Identify which cell holds the provided text, then report its (X, Y) central coordinate. 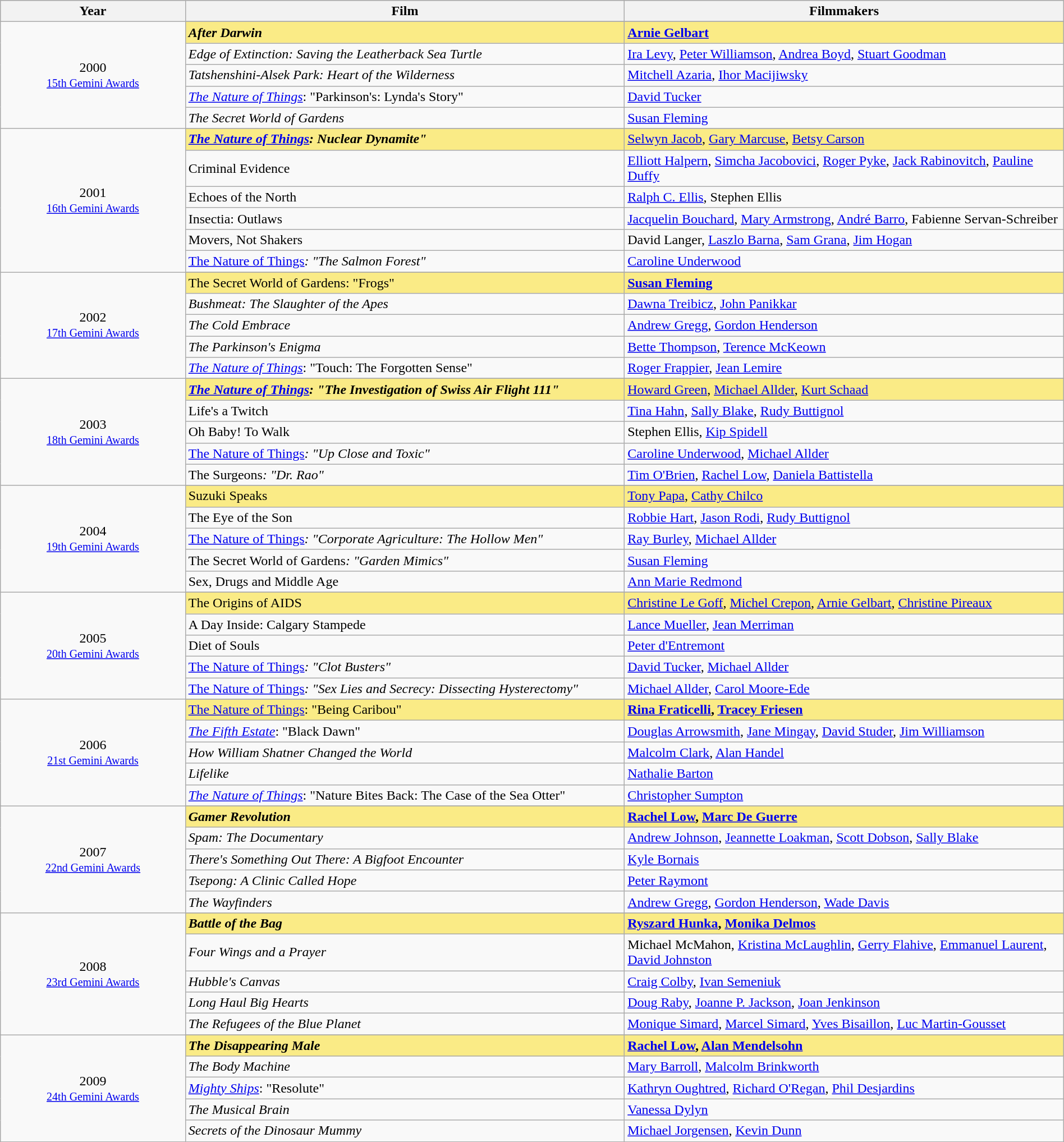
Ryszard Hunka, Monika Delmos (844, 923)
The Body Machine (405, 1067)
David Tucker (844, 97)
Suzuki Speaks (405, 496)
Gamer Revolution (405, 817)
Four Wings and a Prayer (405, 952)
Tony Papa, Cathy Chilco (844, 496)
The Eye of the Son (405, 517)
Hubble's Canvas (405, 982)
Ann Marie Redmond (844, 581)
Long Haul Big Hearts (405, 1003)
Lance Mueller, Jean Merriman (844, 625)
Insectia: Outlaws (405, 218)
Oh Baby! To Walk (405, 432)
Life's a Twitch (405, 411)
Nathalie Barton (844, 774)
Michael Jorgensen, Kevin Dunn (844, 1131)
The Nature of Things: "Being Caribou" (405, 710)
Elliott Halpern, Simcha Jacobovici, Roger Pyke, Jack Rabinovitch, Pauline Duffy (844, 168)
The Refugees of the Blue Planet (405, 1024)
Andrew Gregg, Gordon Henderson, Wade Davis (844, 902)
The Nature of Things: "Sex Lies and Secrecy: Dissecting Hysterectomy" (405, 689)
Tatshenshini-Alsek Park: Heart of the Wilderness (405, 75)
2003 18th Gemini Awards (93, 432)
Doug Raby, Joanne P. Jackson, Joan Jenkinson (844, 1003)
2008 23rd Gemini Awards (93, 973)
Mitchell Azaria, Ihor Macijiwsky (844, 75)
Edge of Extinction: Saving the Leatherback Sea Turtle (405, 54)
Caroline Underwood (844, 261)
Spam: The Documentary (405, 838)
Caroline Underwood, Michael Allder (844, 453)
There's Something Out There: A Bigfoot Encounter (405, 859)
Filmmakers (844, 11)
The Nature of Things: "The Salmon Forest" (405, 261)
2001 16th Gemini Awards (93, 200)
Robbie Hart, Jason Rodi, Rudy Buttignol (844, 517)
2007 22nd Gemini Awards (93, 859)
2009 24th Gemini Awards (93, 1088)
Ira Levy, Peter Williamson, Andrea Boyd, Stuart Goodman (844, 54)
The Nature of Things: "Parkinson's: Lynda's Story" (405, 97)
Jacquelin Bouchard, Mary Armstrong, André Barro, Fabienne Servan-Schreiber (844, 218)
The Nature of Things: "Clot Busters" (405, 667)
Peter Raymont (844, 880)
The Parkinson's Enigma (405, 347)
The Musical Brain (405, 1109)
Stephen Ellis, Kip Spidell (844, 432)
The Fifth Estate: "Black Dawn" (405, 731)
Craig Colby, Ivan Semeniuk (844, 982)
Dawna Treibicz, John Panikkar (844, 304)
Battle of the Bag (405, 923)
Secrets of the Dinosaur Mummy (405, 1131)
The Nature of Things: "Nature Bites Back: The Case of the Sea Otter" (405, 795)
Andrew Johnson, Jeannette Loakman, Scott Dobson, Sally Blake (844, 838)
Rachel Low, Marc De Guerre (844, 817)
Movers, Not Shakers (405, 240)
Tina Hahn, Sally Blake, Rudy Buttignol (844, 411)
2005 20th Gemini Awards (93, 645)
Howard Green, Michael Allder, Kurt Schaad (844, 389)
Mighty Ships: "Resolute" (405, 1088)
Roger Frappier, Jean Lemire (844, 368)
The Secret World of Gardens: "Frogs" (405, 282)
Peter d'Entremont (844, 646)
Christine Le Goff, Michel Crepon, Arnie Gelbart, Christine Pireaux (844, 603)
Year (93, 11)
The Secret World of Gardens (405, 118)
Rina Fraticelli, Tracey Friesen (844, 710)
The Secret World of Gardens: "Garden Mimics" (405, 560)
Echoes of the North (405, 197)
Selwyn Jacob, Gary Marcuse, Betsy Carson (844, 139)
Sex, Drugs and Middle Age (405, 581)
The Origins of AIDS (405, 603)
The Nature of Things: "Corporate Agriculture: The Hollow Men" (405, 539)
2002 17th Gemini Awards (93, 325)
Criminal Evidence (405, 168)
Mary Barroll, Malcolm Brinkworth (844, 1067)
A Day Inside: Calgary Stampede (405, 625)
Vanessa Dylyn (844, 1109)
Monique Simard, Marcel Simard, Yves Bisaillon, Luc Martin-Gousset (844, 1024)
2000 15th Gemini Awards (93, 75)
The Nature of Things: Nuclear Dynamite" (405, 139)
After Darwin (405, 33)
Christopher Sumpton (844, 795)
The Disappearing Male (405, 1045)
The Wayfinders (405, 902)
Tsepong: A Clinic Called Hope (405, 880)
Michael Allder, Carol Moore-Ede (844, 689)
2004 19th Gemini Awards (93, 539)
The Nature of Things: "Up Close and Toxic" (405, 453)
The Nature of Things: "Touch: The Forgotten Sense" (405, 368)
Douglas Arrowsmith, Jane Mingay, David Studer, Jim Williamson (844, 731)
Kyle Bornais (844, 859)
The Surgeons: "Dr. Rao" (405, 475)
Bushmeat: The Slaughter of the Apes (405, 304)
Bette Thompson, Terence McKeown (844, 347)
The Cold Embrace (405, 325)
Arnie Gelbart (844, 33)
Michael McMahon, Kristina McLaughlin, Gerry Flahive, Emmanuel Laurent, David Johnston (844, 952)
How William Shatner Changed the World (405, 753)
Kathryn Oughtred, Richard O'Regan, Phil Desjardins (844, 1088)
Ralph C. Ellis, Stephen Ellis (844, 197)
David Langer, Laszlo Barna, Sam Grana, Jim Hogan (844, 240)
Tim O'Brien, Rachel Low, Daniela Battistella (844, 475)
Rachel Low, Alan Mendelsohn (844, 1045)
2006 21st Gemini Awards (93, 753)
Film (405, 11)
Malcolm Clark, Alan Handel (844, 753)
Andrew Gregg, Gordon Henderson (844, 325)
Lifelike (405, 774)
Ray Burley, Michael Allder (844, 539)
The Nature of Things: "The Investigation of Swiss Air Flight 111" (405, 389)
David Tucker, Michael Allder (844, 667)
Diet of Souls (405, 646)
